Return the [x, y] coordinate for the center point of the cell that contains the specified text.  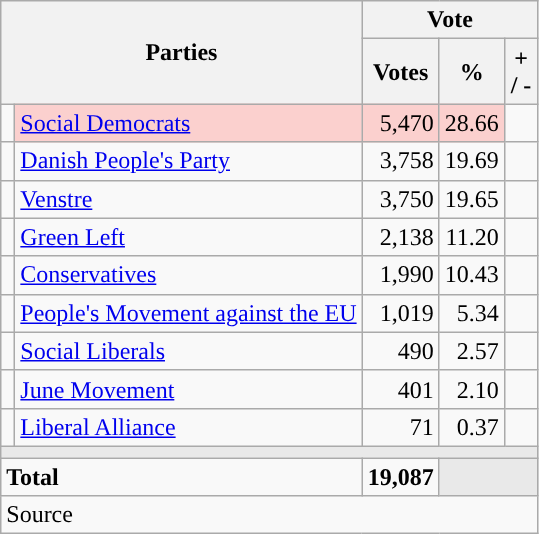
Total [182, 477]
Social Liberals [188, 351]
1,019 [400, 313]
People's Movement against the EU [188, 313]
3,758 [400, 161]
% [472, 72]
490 [400, 351]
401 [400, 389]
0.37 [472, 427]
June Movement [188, 389]
10.43 [472, 275]
11.20 [472, 237]
Social Democrats [188, 123]
5.34 [472, 313]
+ / - [521, 72]
2.57 [472, 351]
5,470 [400, 123]
Source [270, 515]
19,087 [400, 477]
Danish People's Party [188, 161]
Venstre [188, 199]
Parties [182, 52]
71 [400, 427]
Conservatives [188, 275]
Votes [400, 72]
2.10 [472, 389]
2,138 [400, 237]
28.66 [472, 123]
3,750 [400, 199]
Liberal Alliance [188, 427]
Vote [450, 20]
1,990 [400, 275]
Green Left [188, 237]
19.65 [472, 199]
19.69 [472, 161]
